Identify which cell holds the provided text, then report its (x, y) central coordinate. 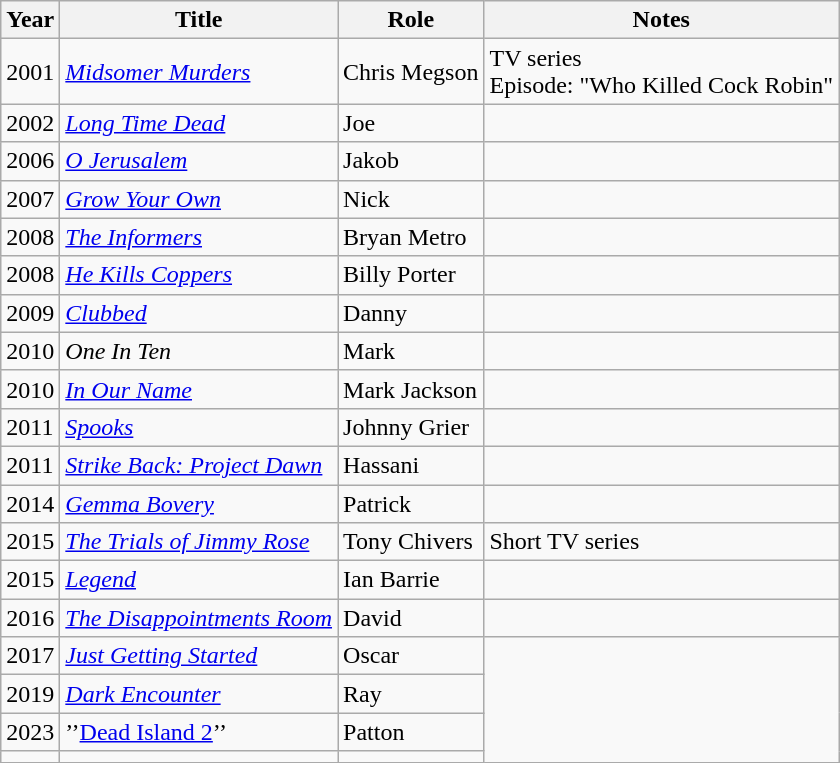
Oscar (411, 656)
2007 (30, 199)
The Trials of Jimmy Rose (199, 542)
Danny (411, 313)
Patton (411, 732)
2009 (30, 313)
Legend (199, 580)
2001 (30, 72)
2006 (30, 161)
’’Dead Island 2’’ (199, 732)
Midsomer Murders (199, 72)
In Our Name (199, 389)
2023 (30, 732)
Grow Your Own (199, 199)
Patrick (411, 503)
Role (411, 20)
Chris Megson (411, 72)
Long Time Dead (199, 123)
Billy Porter (411, 275)
Short TV series (662, 542)
David (411, 618)
2016 (30, 618)
2017 (30, 656)
Mark (411, 351)
2002 (30, 123)
Just Getting Started (199, 656)
The Informers (199, 237)
Tony Chivers (411, 542)
Hassani (411, 465)
Dark Encounter (199, 694)
O Jerusalem (199, 161)
Bryan Metro (411, 237)
Joe (411, 123)
Ian Barrie (411, 580)
Spooks (199, 427)
Ray (411, 694)
One In Ten (199, 351)
Notes (662, 20)
The Disappointments Room (199, 618)
Clubbed (199, 313)
Johnny Grier (411, 427)
TV seriesEpisode: "Who Killed Cock Robin" (662, 72)
Year (30, 20)
2019 (30, 694)
Gemma Bovery (199, 503)
Mark Jackson (411, 389)
Title (199, 20)
He Kills Coppers (199, 275)
Strike Back: Project Dawn (199, 465)
Nick (411, 199)
2014 (30, 503)
Jakob (411, 161)
